Identify which cell holds the provided text, then report its (X, Y) central coordinate. 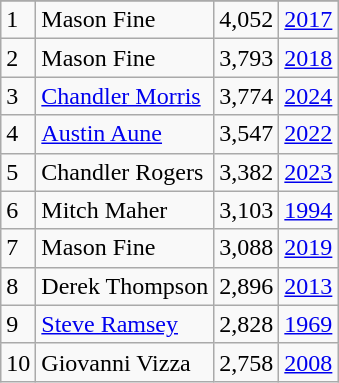
3,088 (246, 248)
2018 (308, 58)
9 (18, 324)
4,052 (246, 20)
2,758 (246, 362)
2017 (308, 20)
4 (18, 134)
2024 (308, 96)
Derek Thompson (125, 286)
5 (18, 172)
3,382 (246, 172)
3,793 (246, 58)
1969 (308, 324)
10 (18, 362)
Chandler Morris (125, 96)
2,828 (246, 324)
3,774 (246, 96)
8 (18, 286)
Steve Ramsey (125, 324)
2013 (308, 286)
Mitch Maher (125, 210)
2019 (308, 248)
1994 (308, 210)
7 (18, 248)
6 (18, 210)
3,103 (246, 210)
2 (18, 58)
3,547 (246, 134)
Austin Aune (125, 134)
3 (18, 96)
2022 (308, 134)
2008 (308, 362)
2023 (308, 172)
Giovanni Vizza (125, 362)
2,896 (246, 286)
Chandler Rogers (125, 172)
1 (18, 20)
